Return the [X, Y] coordinate for the center point of the cell that contains the specified text.  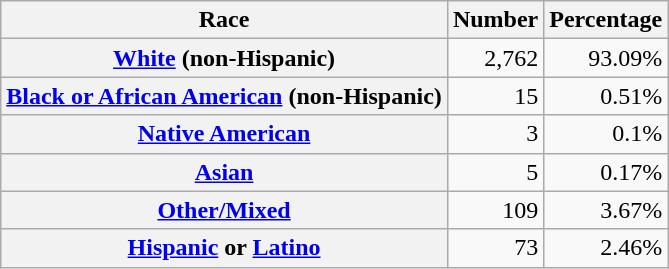
15 [495, 96]
2.46% [606, 248]
White (non-Hispanic) [224, 58]
Other/Mixed [224, 210]
5 [495, 172]
Asian [224, 172]
109 [495, 210]
Black or African American (non-Hispanic) [224, 96]
73 [495, 248]
Percentage [606, 20]
0.51% [606, 96]
0.1% [606, 134]
Hispanic or Latino [224, 248]
3 [495, 134]
93.09% [606, 58]
Native American [224, 134]
3.67% [606, 210]
2,762 [495, 58]
Race [224, 20]
Number [495, 20]
0.17% [606, 172]
